Locate the cell with the specified text and output its (X, Y) center coordinate. 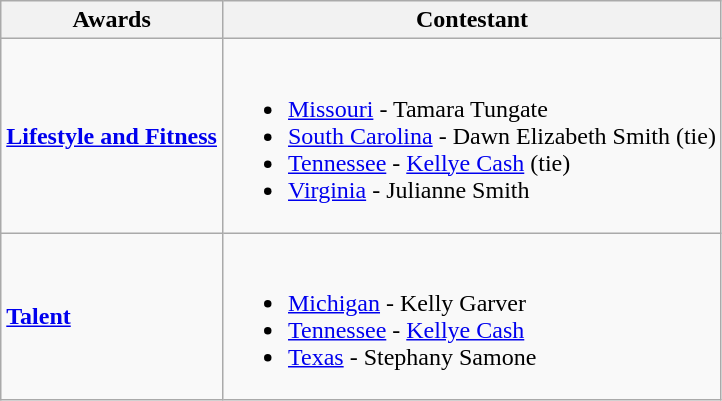
Lifestyle and Fitness (112, 136)
Talent (112, 316)
Awards (112, 20)
Michigan - Kelly Garver Tennessee - Kellye Cash Texas - Stephany Samone (472, 316)
Contestant (472, 20)
Missouri - Tamara Tungate South Carolina - Dawn Elizabeth Smith (tie) Tennessee - Kellye Cash (tie) Virginia - Julianne Smith (472, 136)
